Find where the given text appears and provide that cell's center as (X, Y) coordinate. 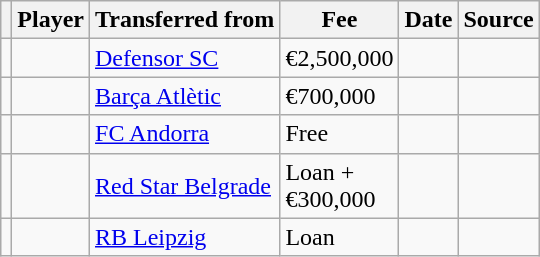
Defensor SC (185, 58)
€2,500,000 (340, 58)
Player (51, 20)
Red Star Belgrade (185, 186)
Loan (340, 237)
FC Andorra (185, 134)
RB Leipzig (185, 237)
Fee (340, 20)
Source (498, 20)
Loan + €300,000 (340, 186)
Free (340, 134)
Date (428, 20)
Barça Atlètic (185, 96)
Transferred from (185, 20)
€700,000 (340, 96)
